Return the [X, Y] coordinate for the center point of the cell that contains the specified text.  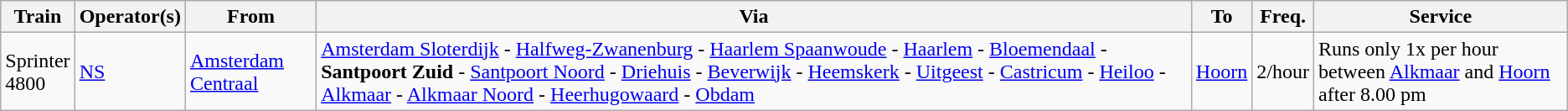
2/hour [1283, 71]
Hoorn [1221, 71]
Operator(s) [130, 17]
Runs only 1x per hour between Alkmaar and Hoorn after 8.00 pm [1441, 71]
NS [130, 71]
Train [38, 17]
From [250, 17]
Service [1441, 17]
Freq. [1283, 17]
Amsterdam Centraal [250, 71]
To [1221, 17]
Via [754, 17]
Sprinter4800 [38, 71]
